Extract the [x, y] coordinate from the center of the cell holding the provided text.  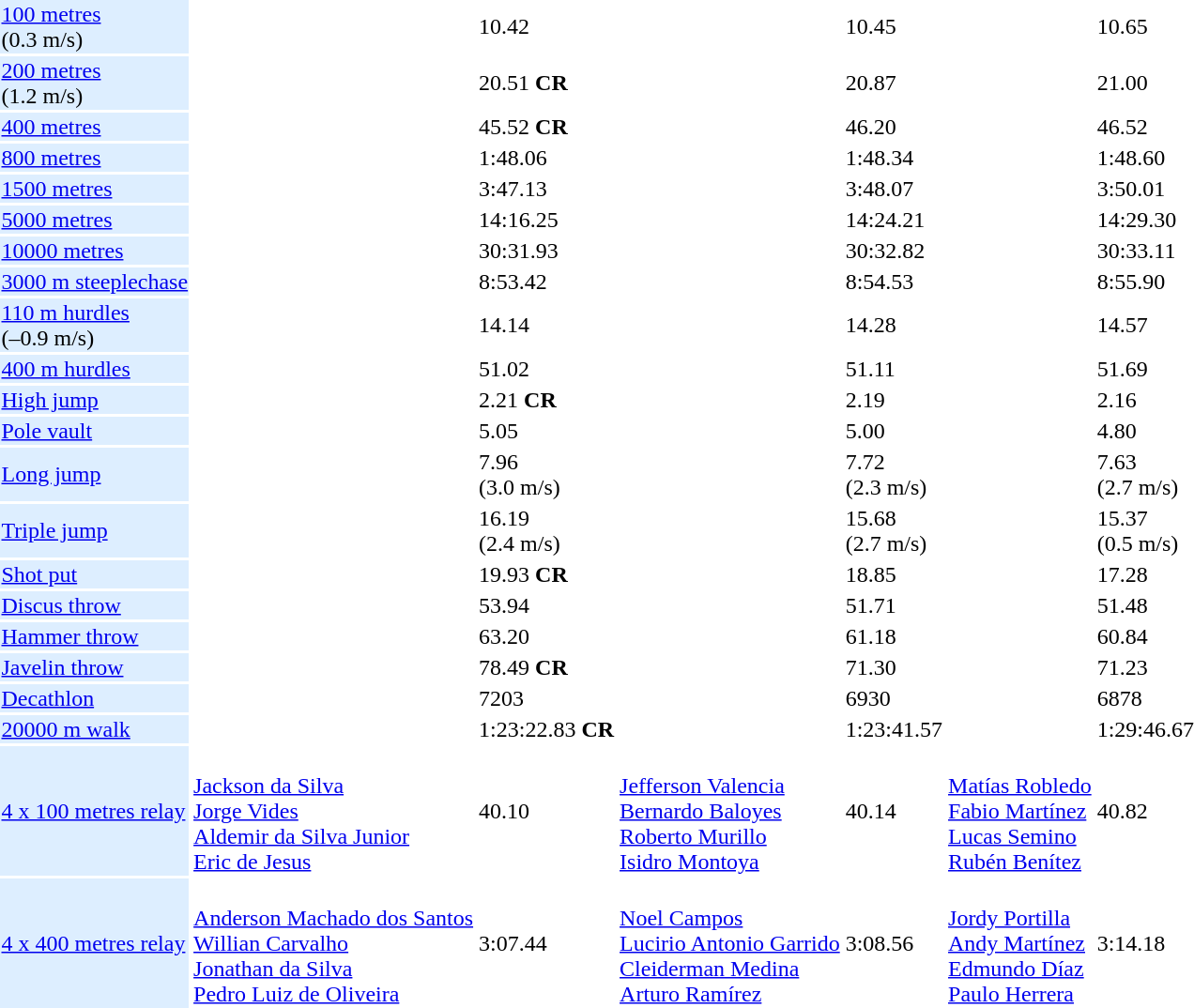
Pole vault [95, 431]
10.42 [546, 26]
46.20 [894, 127]
400 m hurdles [95, 369]
16.19 (2.4 m/s) [546, 531]
Matías Robledo Fabio Martínez Lucas Semino Rubén Benítez [1020, 811]
Jackson da Silva Jorge Vides Aldemir da Silva Junior Eric de Jesus [334, 811]
8:53.42 [546, 282]
7.96 (3.0 m/s) [546, 475]
20.51 CR [546, 83]
Jefferson Valencia Bernardo Baloyes Roberto Murillo Isidro Montoya [730, 811]
30:32.82 [894, 251]
51.02 [546, 369]
3:08.56 [894, 943]
1500 metres [95, 189]
51.71 [894, 605]
2.19 [894, 400]
10.45 [894, 26]
1:23:41.57 [894, 729]
20.87 [894, 83]
5.00 [894, 431]
3:07.44 [546, 943]
14:16.25 [546, 220]
30:31.93 [546, 251]
Jordy Portilla Andy Martínez Edmundo Díaz Paulo Herrera [1020, 943]
45.52 CR [546, 127]
Triple jump [95, 531]
110 m hurdles (–0.9 m/s) [95, 325]
Discus throw [95, 605]
7.72 (2.3 m/s) [894, 475]
800 metres [95, 158]
Javelin throw [95, 667]
40.10 [546, 811]
High jump [95, 400]
61.18 [894, 636]
Shot put [95, 574]
14.28 [894, 325]
14.14 [546, 325]
3:48.07 [894, 189]
200 metres (1.2 m/s) [95, 83]
1:23:22.83 CR [546, 729]
5000 metres [95, 220]
53.94 [546, 605]
Hammer throw [95, 636]
6930 [894, 698]
20000 m walk [95, 729]
15.68 (2.7 m/s) [894, 531]
8:54.53 [894, 282]
Decathlon [95, 698]
7203 [546, 698]
4 x 100 metres relay [95, 811]
1:48.34 [894, 158]
19.93 CR [546, 574]
Noel Campos Lucirio Antonio Garrido Cleiderman Medina Arturo Ramírez [730, 943]
100 metres (0.3 m/s) [95, 26]
40.14 [894, 811]
1:48.06 [546, 158]
3:47.13 [546, 189]
78.49 CR [546, 667]
71.30 [894, 667]
51.11 [894, 369]
Long jump [95, 475]
18.85 [894, 574]
14:24.21 [894, 220]
2.21 CR [546, 400]
Anderson Machado dos Santos Willian Carvalho Jonathan da Silva Pedro Luiz de Oliveira [334, 943]
400 metres [95, 127]
4 x 400 metres relay [95, 943]
63.20 [546, 636]
5.05 [546, 431]
10000 metres [95, 251]
3000 m steeplechase [95, 282]
